Locate the cell with the specified text and output its [x, y] center coordinate. 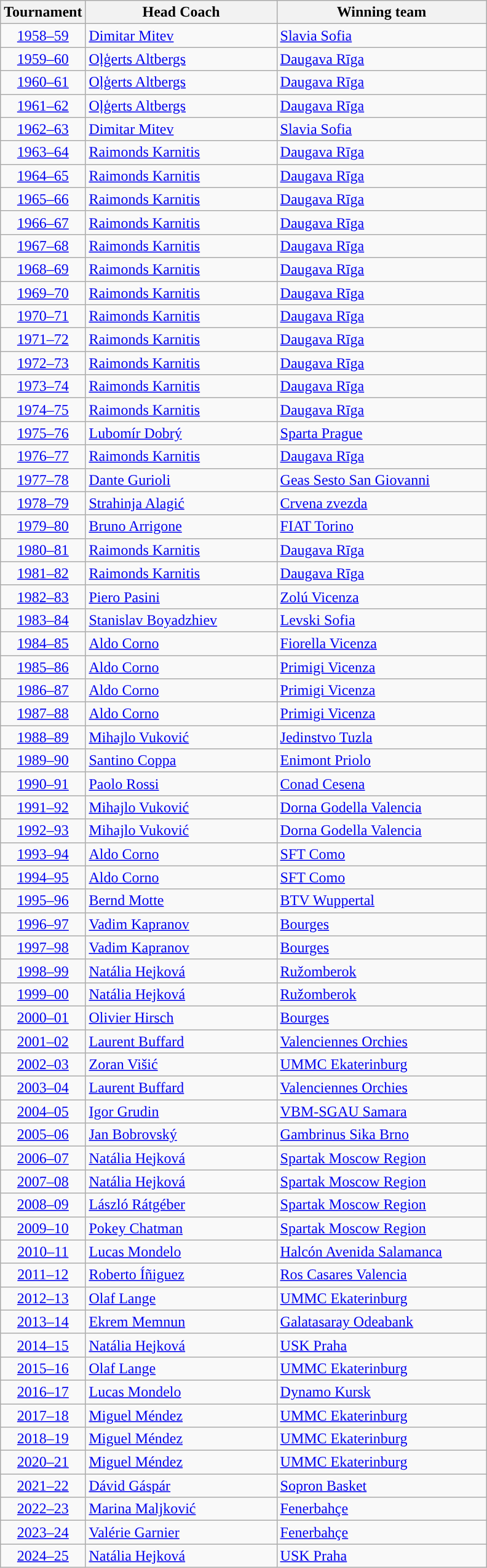
1989–90 [43, 761]
1973–74 [43, 386]
1962–63 [43, 129]
Levski Sofia [381, 620]
1986–87 [43, 691]
Strahinja Alagić [181, 503]
Ros Casares Valencia [381, 1275]
Sparta Prague [381, 433]
Crvena zvezda [381, 503]
2013–14 [43, 1322]
1971–72 [43, 340]
2005–06 [43, 1135]
Gambrinus Sika Brno [381, 1135]
Bruno Arrigone [181, 527]
1994–95 [43, 877]
1965–66 [43, 199]
FIAT Torino [381, 527]
Roberto Íñiguez [181, 1275]
2022–23 [43, 1509]
Sopron Basket [381, 1486]
Lubomír Dobrý [181, 433]
2018–19 [43, 1439]
1963–64 [43, 152]
Fiorella Vicenza [381, 643]
1982–83 [43, 597]
1992–93 [43, 831]
2015–16 [43, 1368]
Zolú Vicenza [381, 597]
1976–77 [43, 457]
2004–05 [43, 1111]
1967–68 [43, 246]
2021–22 [43, 1486]
1974–75 [43, 410]
2002–03 [43, 1065]
1961–62 [43, 106]
1990–91 [43, 784]
2009–10 [43, 1228]
Ekrem Memnun [181, 1322]
Marina Maljković [181, 1509]
Dante Gurioli [181, 480]
2000–01 [43, 1017]
2023–24 [43, 1532]
1970–71 [43, 316]
Pokey Chatman [181, 1228]
1987–88 [43, 714]
Dávid Gáspár [181, 1486]
1960–61 [43, 82]
Dynamo Kursk [381, 1392]
Galatasaray Odeabank [381, 1322]
Tournament [43, 12]
Paolo Rossi [181, 784]
Geas Sesto San Giovanni [381, 480]
1964–65 [43, 176]
1969–70 [43, 293]
Igor Grudin [181, 1111]
2003–04 [43, 1088]
2012–13 [43, 1298]
1980–81 [43, 550]
1995–96 [43, 901]
2024–25 [43, 1556]
Olivier Hirsch [181, 1017]
1999–00 [43, 994]
1981–82 [43, 573]
Conad Cesena [381, 784]
1972–73 [43, 363]
1958–59 [43, 36]
Santino Coppa [181, 761]
Jedinstvo Tuzla [381, 737]
Zoran Višić [181, 1065]
Winning team [381, 12]
VBM-SGAU Samara [381, 1111]
1991–92 [43, 807]
Halcón Avenida Salamanca [381, 1252]
Jan Bobrovský [181, 1135]
1968–69 [43, 269]
2011–12 [43, 1275]
Stanislav Boyadzhiev [181, 620]
Enimont Priolo [381, 761]
Valérie Garnier [181, 1532]
1977–78 [43, 480]
Bernd Motte [181, 901]
2006–07 [43, 1158]
1959–60 [43, 59]
Piero Pasini [181, 597]
1984–85 [43, 643]
2020–21 [43, 1462]
Head Coach [181, 12]
2010–11 [43, 1252]
1996–97 [43, 924]
1979–80 [43, 527]
2007–08 [43, 1182]
2017–18 [43, 1415]
2016–17 [43, 1392]
1993–94 [43, 854]
BTV Wuppertal [381, 901]
2014–15 [43, 1345]
1997–98 [43, 947]
1998–99 [43, 971]
2001–02 [43, 1041]
1985–86 [43, 667]
László Rátgéber [181, 1205]
2008–09 [43, 1205]
1988–89 [43, 737]
1983–84 [43, 620]
1975–76 [43, 433]
1966–67 [43, 222]
1978–79 [43, 503]
